Extract the [x, y] coordinate from the center of the cell holding the provided text.  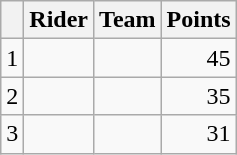
Rider [59, 20]
2 [12, 96]
3 [12, 134]
45 [198, 58]
Team [128, 20]
Points [198, 20]
1 [12, 58]
31 [198, 134]
35 [198, 96]
